Find where the given text appears and provide that cell's center as [X, Y] coordinate. 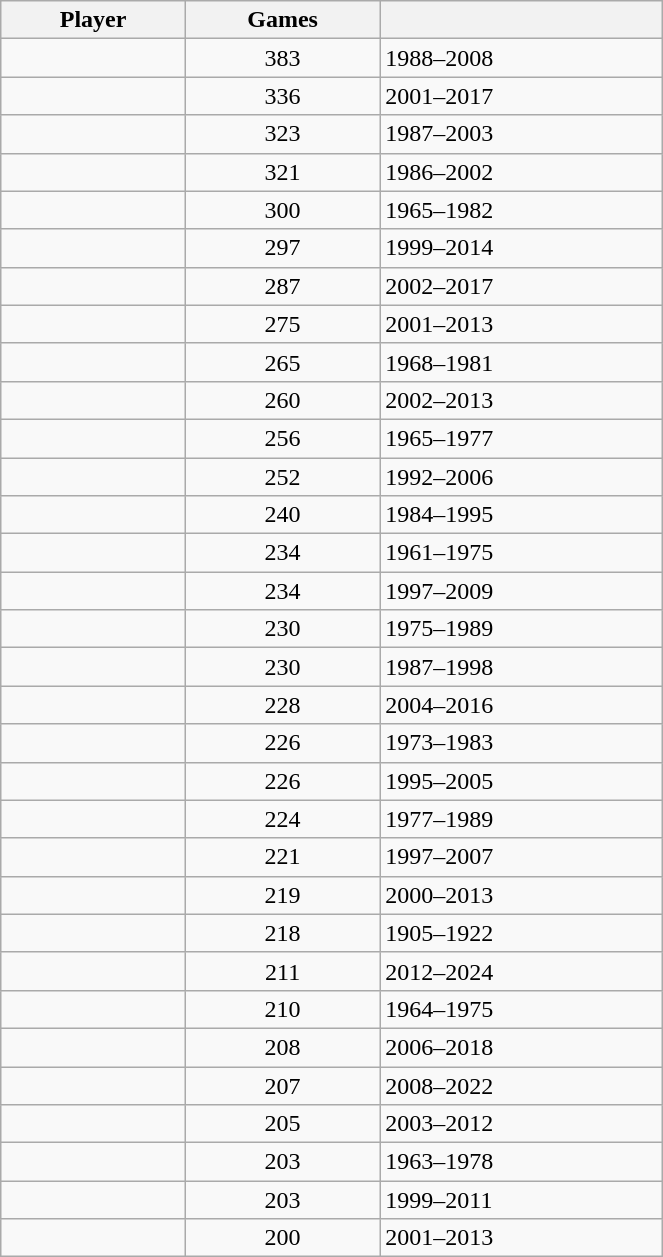
1961–1975 [522, 553]
2000–2013 [522, 895]
2003–2012 [522, 1124]
297 [282, 248]
383 [282, 58]
287 [282, 286]
1997–2007 [522, 857]
240 [282, 515]
Games [282, 20]
275 [282, 324]
1997–2009 [522, 591]
1987–2003 [522, 134]
300 [282, 210]
205 [282, 1124]
1973–1983 [522, 743]
2012–2024 [522, 971]
1964–1975 [522, 1009]
323 [282, 134]
321 [282, 172]
2006–2018 [522, 1047]
224 [282, 819]
1905–1922 [522, 933]
221 [282, 857]
1968–1981 [522, 362]
1988–2008 [522, 58]
1963–1978 [522, 1162]
2002–2013 [522, 400]
252 [282, 477]
2001–2017 [522, 96]
260 [282, 400]
218 [282, 933]
336 [282, 96]
1992–2006 [522, 477]
219 [282, 895]
1977–1989 [522, 819]
207 [282, 1085]
1995–2005 [522, 781]
228 [282, 705]
210 [282, 1009]
265 [282, 362]
2004–2016 [522, 705]
1965–1977 [522, 438]
1999–2011 [522, 1200]
1984–1995 [522, 515]
2002–2017 [522, 286]
1965–1982 [522, 210]
1975–1989 [522, 629]
Player [94, 20]
208 [282, 1047]
1987–1998 [522, 667]
1986–2002 [522, 172]
200 [282, 1238]
1999–2014 [522, 248]
256 [282, 438]
2008–2022 [522, 1085]
211 [282, 971]
